Scan for the cell matching the given text and deliver its (X, Y) coordinate at center. 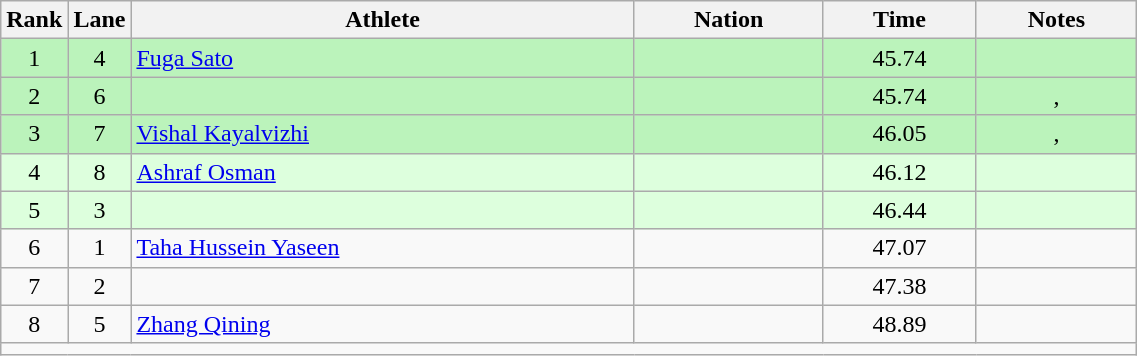
Zhang Qining (382, 324)
Ashraf Osman (382, 172)
Nation (728, 20)
Time (900, 20)
Fuga Sato (382, 58)
46.05 (900, 134)
Lane (100, 20)
Notes (1056, 20)
Vishal Kayalvizhi (382, 134)
Athlete (382, 20)
46.12 (900, 172)
Taha Hussein Yaseen (382, 248)
47.38 (900, 286)
48.89 (900, 324)
Rank (34, 20)
46.44 (900, 210)
47.07 (900, 248)
